Find where the given text appears and provide that cell's center as (X, Y) coordinate. 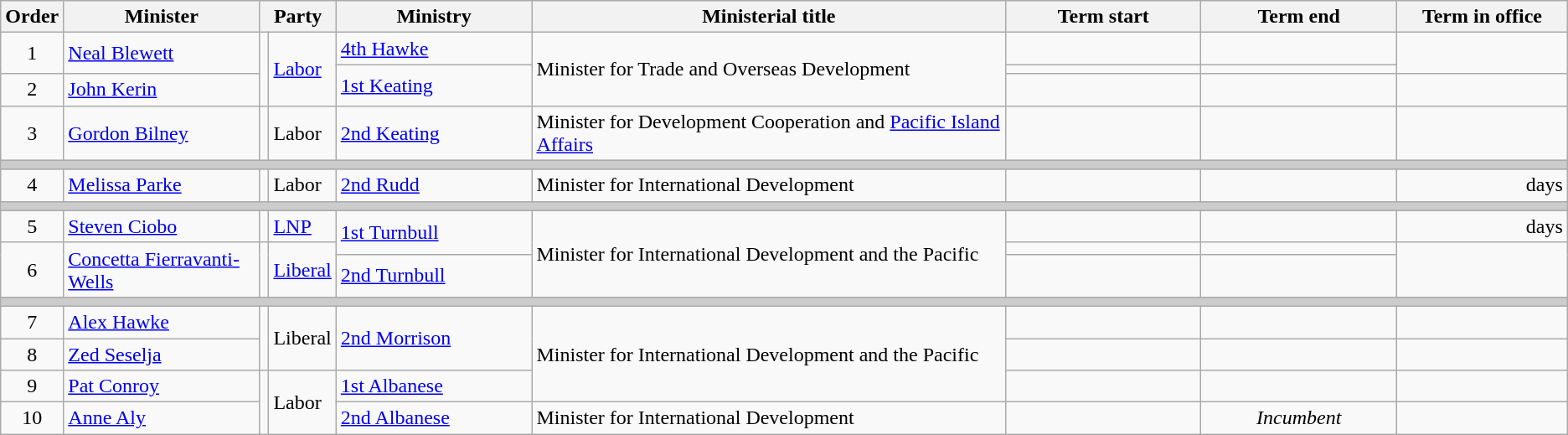
2nd Rudd (434, 185)
John Kerin (162, 90)
6 (32, 270)
Order (32, 17)
3 (32, 132)
LNP (302, 226)
Gordon Bilney (162, 132)
Ministry (434, 17)
Term in office (1483, 17)
Steven Ciobo (162, 226)
Ministerial title (769, 17)
Neal Blewett (162, 54)
1 (32, 54)
Concetta Fierravanti-Wells (162, 270)
4th Hawke (434, 49)
2 (32, 90)
Term start (1104, 17)
Melissa Parke (162, 185)
Minister (162, 17)
4 (32, 185)
Incumbent (1299, 418)
Pat Conroy (162, 386)
Alex Hawke (162, 322)
1st Albanese (434, 386)
8 (32, 355)
2nd Turnbull (434, 276)
Term end (1299, 17)
Zed Seselja (162, 355)
5 (32, 226)
Party (298, 17)
1st Turnbull (434, 233)
9 (32, 386)
2nd Morrison (434, 338)
10 (32, 418)
2nd Keating (434, 132)
7 (32, 322)
Minister for Trade and Overseas Development (769, 69)
Minister for Development Cooperation and Pacific Island Affairs (769, 132)
2nd Albanese (434, 418)
Anne Aly (162, 418)
1st Keating (434, 85)
